Locate the cell with the specified text and output its [x, y] center coordinate. 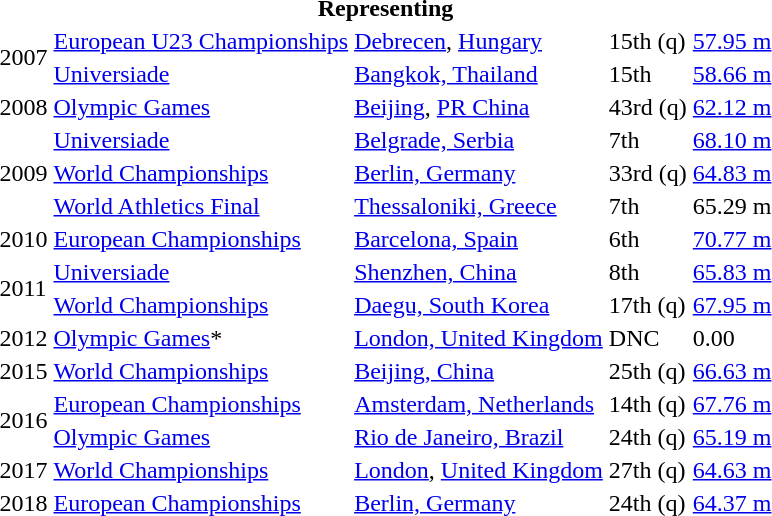
Daegu, South Korea [479, 305]
European U23 Championships [201, 41]
Beijing, China [479, 371]
DNC [648, 338]
Debrecen, Hungary [479, 41]
Shenzhen, China [479, 272]
27th (q) [648, 470]
World Athletics Final [201, 206]
15th [648, 74]
14th (q) [648, 404]
Olympic Games* [201, 338]
Barcelona, Spain [479, 239]
24th (q) [648, 437]
Amsterdam, Netherlands [479, 404]
43rd (q) [648, 107]
Berlin, Germany [479, 173]
8th [648, 272]
Beijing, PR China [479, 107]
17th (q) [648, 305]
6th [648, 239]
25th (q) [648, 371]
33rd (q) [648, 173]
Belgrade, Serbia [479, 140]
15th (q) [648, 41]
Thessaloniki, Greece [479, 206]
Rio de Janeiro, Brazil [479, 437]
Bangkok, Thailand [479, 74]
